Output the (X, Y) coordinate of the center of the cell containing the given text.  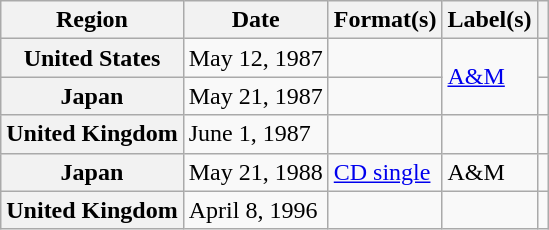
April 8, 1996 (256, 210)
CD single (385, 172)
Region (92, 20)
May 21, 1987 (256, 96)
Date (256, 20)
Label(s) (490, 20)
May 21, 1988 (256, 172)
June 1, 1987 (256, 134)
United States (92, 58)
May 12, 1987 (256, 58)
Format(s) (385, 20)
